Capture the cell that displays the provided text and extract its (X, Y) central coordinate. 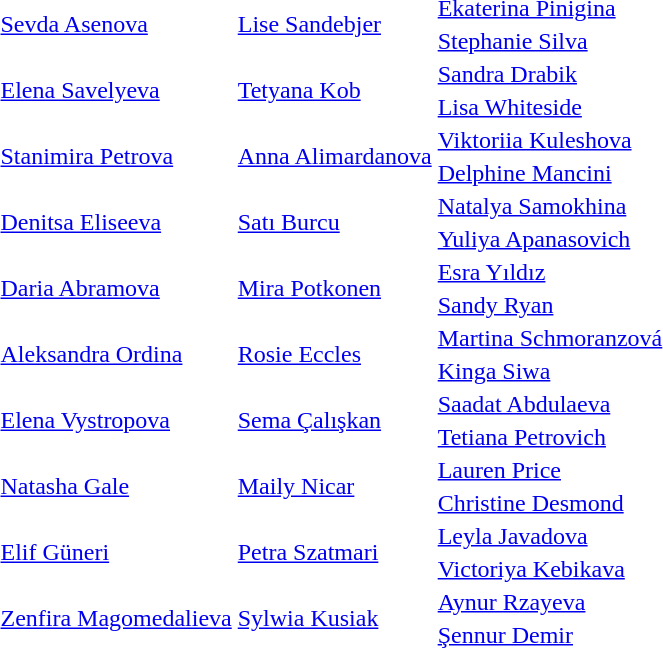
Tetyana Kob (334, 90)
Anna Alimardanova (334, 156)
Petra Szatmari (334, 552)
Mira Potkonen (334, 288)
Sema Çalışkan (334, 420)
Rosie Eccles (334, 354)
Satı Burcu (334, 222)
Maily Nicar (334, 486)
